For the text-containing cell, return its midpoint in [x, y] coordinate format. 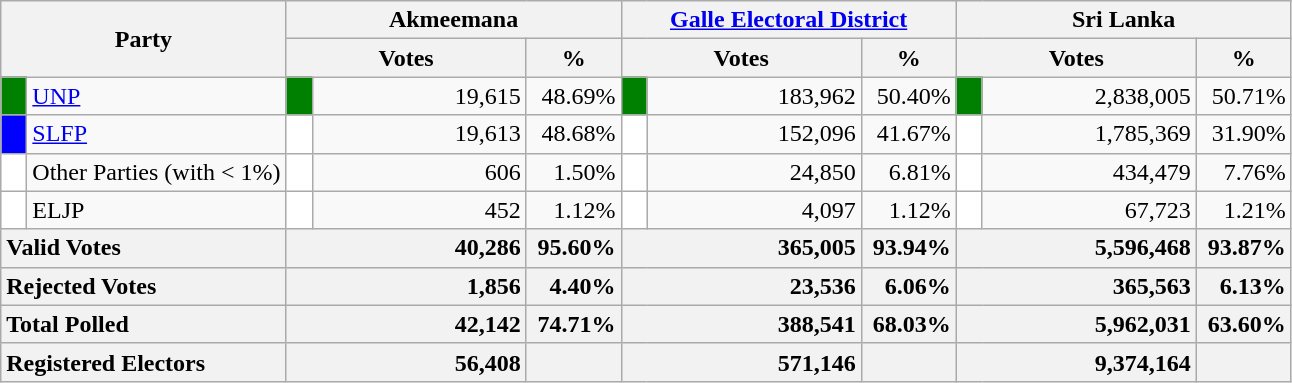
5,596,468 [1076, 248]
93.87% [1244, 248]
Galle Electoral District [788, 20]
19,613 [419, 134]
48.68% [574, 134]
4.40% [574, 286]
6.06% [908, 286]
74.71% [574, 324]
1.21% [1244, 210]
SLFP [156, 134]
56,408 [406, 362]
365,005 [741, 248]
42,142 [406, 324]
4,097 [754, 210]
UNP [156, 96]
365,563 [1076, 286]
152,096 [754, 134]
1,785,369 [1089, 134]
Total Polled [144, 324]
571,146 [741, 362]
31.90% [1244, 134]
Other Parties (with < 1%) [156, 172]
19,615 [419, 96]
50.71% [1244, 96]
68.03% [908, 324]
93.94% [908, 248]
24,850 [754, 172]
434,479 [1089, 172]
6.13% [1244, 286]
95.60% [574, 248]
Sri Lanka [1124, 20]
2,838,005 [1089, 96]
1,856 [406, 286]
452 [419, 210]
388,541 [741, 324]
7.76% [1244, 172]
67,723 [1089, 210]
Party [144, 39]
183,962 [754, 96]
40,286 [406, 248]
6.81% [908, 172]
5,962,031 [1076, 324]
Valid Votes [144, 248]
9,374,164 [1076, 362]
Rejected Votes [144, 286]
Registered Electors [144, 362]
41.67% [908, 134]
50.40% [908, 96]
23,536 [741, 286]
Akmeemana [454, 20]
63.60% [1244, 324]
ELJP [156, 210]
1.50% [574, 172]
48.69% [574, 96]
606 [419, 172]
